Detect which cell encompasses the target text, then output its (X, Y) center coordinate. 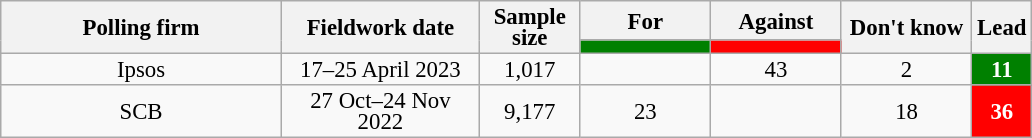
Don't know (906, 28)
36 (1002, 112)
Against (776, 20)
Fieldwork date (380, 28)
9,177 (530, 112)
For (646, 20)
SCB (142, 112)
Ipsos (142, 70)
27 Oct–24 Nov 2022 (380, 112)
Sample size (530, 28)
23 (646, 112)
43 (776, 70)
1,017 (530, 70)
17–25 April 2023 (380, 70)
2 (906, 70)
Lead (1002, 28)
Polling firm (142, 28)
11 (1002, 70)
18 (906, 112)
